Extract the (X, Y) coordinate from the center of the cell holding the provided text.  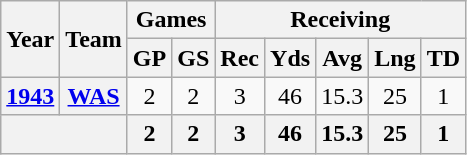
Rec (240, 58)
TD (443, 58)
Yds (290, 58)
Avg (342, 58)
1943 (30, 96)
WAS (94, 96)
Receiving (340, 20)
Year (30, 39)
Team (94, 39)
Lng (395, 58)
Games (170, 20)
GP (149, 58)
GS (194, 58)
